Determine the [x, y] coordinate at the center of the cell enclosing the given text.  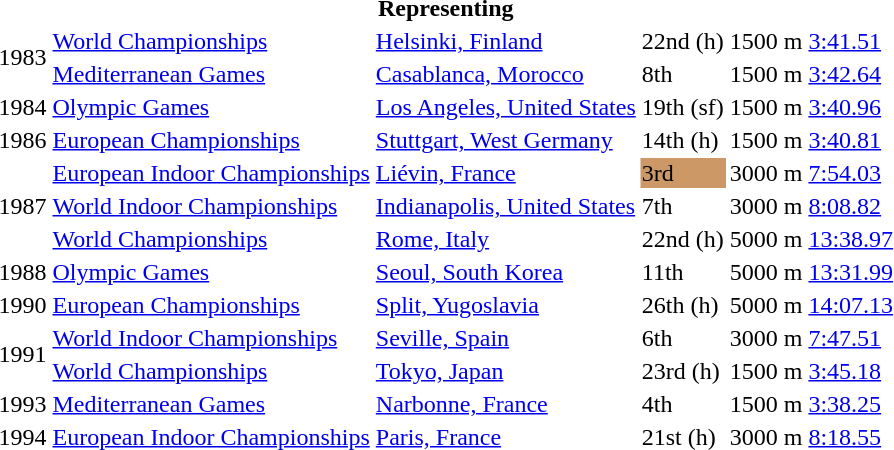
Seoul, South Korea [506, 272]
European Indoor Championships [211, 173]
7th [682, 206]
8th [682, 74]
19th (sf) [682, 107]
Stuttgart, West Germany [506, 140]
Tokyo, Japan [506, 371]
23rd (h) [682, 371]
Indianapolis, United States [506, 206]
Narbonne, France [506, 404]
Liévin, France [506, 173]
3rd [682, 173]
Rome, Italy [506, 239]
Helsinki, Finland [506, 41]
11th [682, 272]
14th (h) [682, 140]
26th (h) [682, 305]
Casablanca, Morocco [506, 74]
6th [682, 338]
4th [682, 404]
Split, Yugoslavia [506, 305]
Seville, Spain [506, 338]
Los Angeles, United States [506, 107]
